Return [X, Y] of the center of cell containing provided text 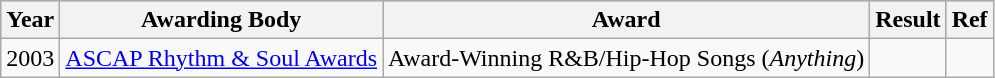
Award-Winning R&B/Hip-Hop Songs (Anything) [626, 58]
Ref [970, 20]
ASCAP Rhythm & Soul Awards [222, 58]
Award [626, 20]
Awarding Body [222, 20]
Result [908, 20]
Year [30, 20]
2003 [30, 58]
